Scan for the cell matching the given text and deliver its (x, y) coordinate at center. 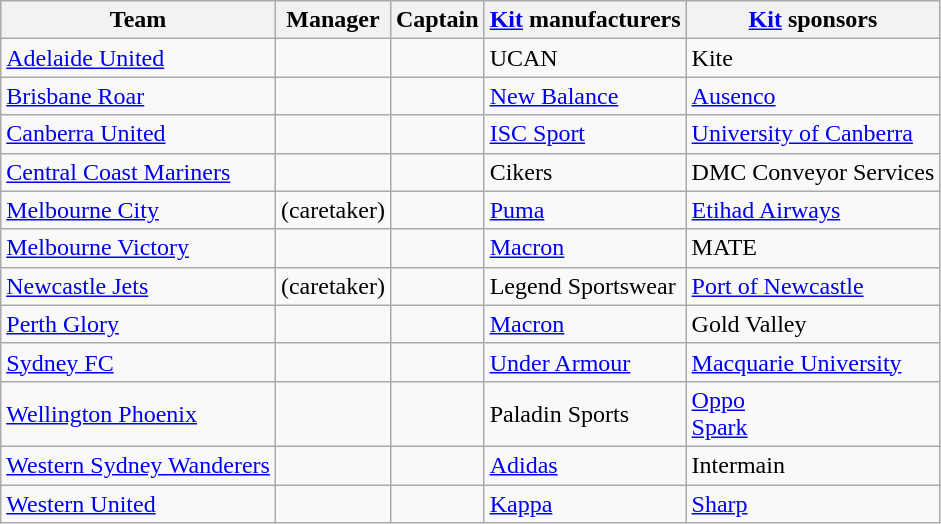
Team (138, 20)
Western United (138, 503)
Brisbane Roar (138, 96)
Kappa (585, 503)
Manager (332, 20)
Etihad Airways (813, 210)
Adelaide United (138, 58)
Sharp (813, 503)
UCAN (585, 58)
Kite (813, 58)
Central Coast Mariners (138, 172)
Port of Newcastle (813, 286)
Kit sponsors (813, 20)
Ausenco (813, 96)
Newcastle Jets (138, 286)
ISC Sport (585, 134)
Intermain (813, 465)
Paladin Sports (585, 414)
Sydney FC (138, 362)
New Balance (585, 96)
Legend Sportswear (585, 286)
Oppo Spark (813, 414)
Perth Glory (138, 324)
Macquarie University (813, 362)
Under Armour (585, 362)
Gold Valley (813, 324)
Melbourne City (138, 210)
Wellington Phoenix (138, 414)
University of Canberra (813, 134)
Cikers (585, 172)
DMC Conveyor Services (813, 172)
Captain (437, 20)
Kit manufacturers (585, 20)
Melbourne Victory (138, 248)
Canberra United (138, 134)
MATE (813, 248)
Western Sydney Wanderers (138, 465)
Puma (585, 210)
Adidas (585, 465)
